Provide the (X, Y) coordinate of the cell's center where the given text is located.  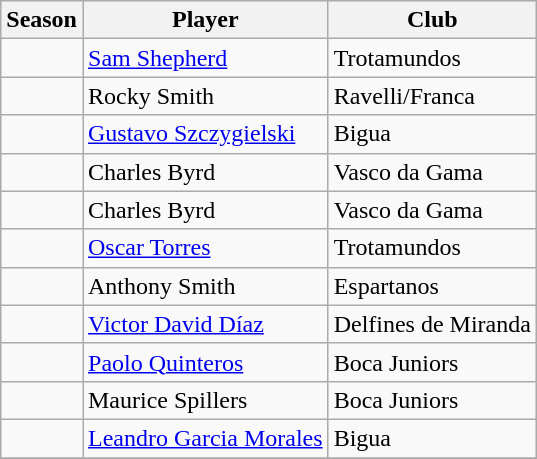
Club (432, 20)
Victor David Díaz (205, 324)
Oscar Torres (205, 248)
Sam Shepherd (205, 58)
Anthony Smith (205, 286)
Season (42, 20)
Rocky Smith (205, 96)
Paolo Quinteros (205, 362)
Gustavo Szczygielski (205, 134)
Player (205, 20)
Leandro Garcia Morales (205, 438)
Maurice Spillers (205, 400)
Delfines de Miranda (432, 324)
Ravelli/Franca (432, 96)
Espartanos (432, 286)
